Extract the [X, Y] coordinate from the center of the cell holding the provided text.  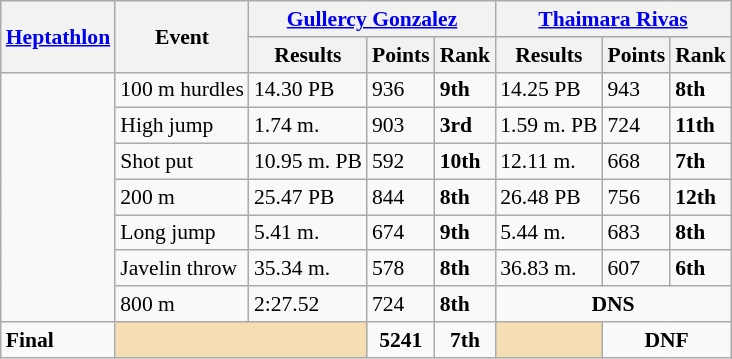
943 [637, 90]
844 [401, 197]
683 [637, 233]
DNS [613, 304]
756 [637, 197]
Final [58, 340]
Gullercy Gonzalez [372, 19]
668 [637, 162]
12th [700, 197]
Thaimara Rivas [613, 19]
200 m [182, 197]
10.95 m. PB [308, 162]
14.25 PB [548, 90]
5.41 m. [308, 233]
607 [637, 269]
12.11 m. [548, 162]
DNF [667, 340]
2:27.52 [308, 304]
5.44 m. [548, 233]
Javelin throw [182, 269]
11th [700, 126]
26.48 PB [548, 197]
100 m hurdles [182, 90]
6th [700, 269]
1.59 m. PB [548, 126]
36.83 m. [548, 269]
High jump [182, 126]
Long jump [182, 233]
10th [466, 162]
1.74 m. [308, 126]
674 [401, 233]
25.47 PB [308, 197]
14.30 PB [308, 90]
3rd [466, 126]
Event [182, 36]
5241 [401, 340]
592 [401, 162]
35.34 m. [308, 269]
800 m [182, 304]
903 [401, 126]
936 [401, 90]
Heptathlon [58, 36]
578 [401, 269]
Shot put [182, 162]
